Detect which cell encompasses the target text, then output its [x, y] center coordinate. 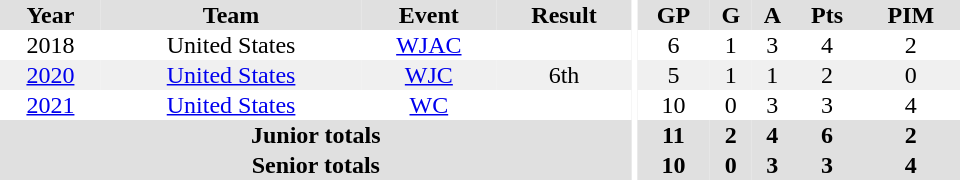
Year [50, 15]
WC [428, 105]
Senior totals [316, 165]
Result [564, 15]
G [730, 15]
Event [428, 15]
2018 [50, 45]
PIM [911, 15]
A [772, 15]
11 [674, 135]
6th [564, 75]
Junior totals [316, 135]
Pts [826, 15]
WJAC [428, 45]
5 [674, 75]
2021 [50, 105]
GP [674, 15]
WJC [428, 75]
Team [231, 15]
2020 [50, 75]
